Return the (X, Y) coordinate for the center point of the cell that contains the specified text.  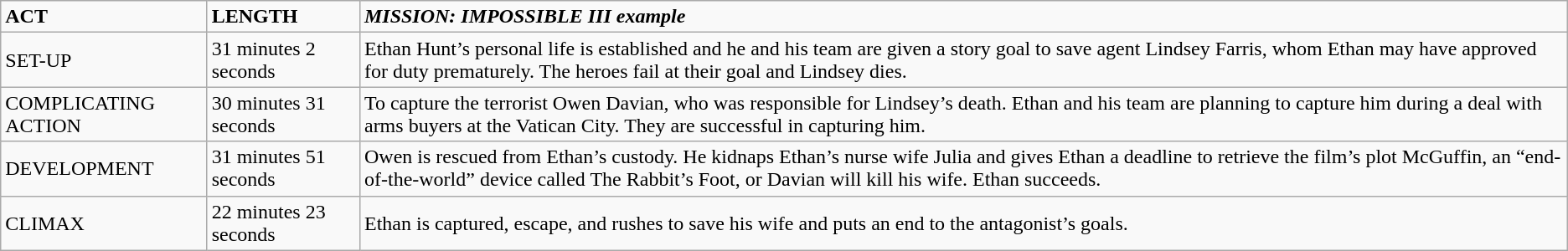
COMPLICATING ACTION (104, 114)
ACT (104, 17)
Ethan is captured, escape, and rushes to save his wife and puts an end to the antagonist’s goals. (963, 223)
DEVELOPMENT (104, 169)
22 minutes 23 seconds (283, 223)
31 minutes 2 seconds (283, 60)
LENGTH (283, 17)
30 minutes 31 seconds (283, 114)
31 minutes 51 seconds (283, 169)
CLIMAX (104, 223)
SET-UP (104, 60)
MISSION: IMPOSSIBLE III example (963, 17)
